Pinpoint the cell where the given text exists, returning its (x, y) midpoint coordinate. 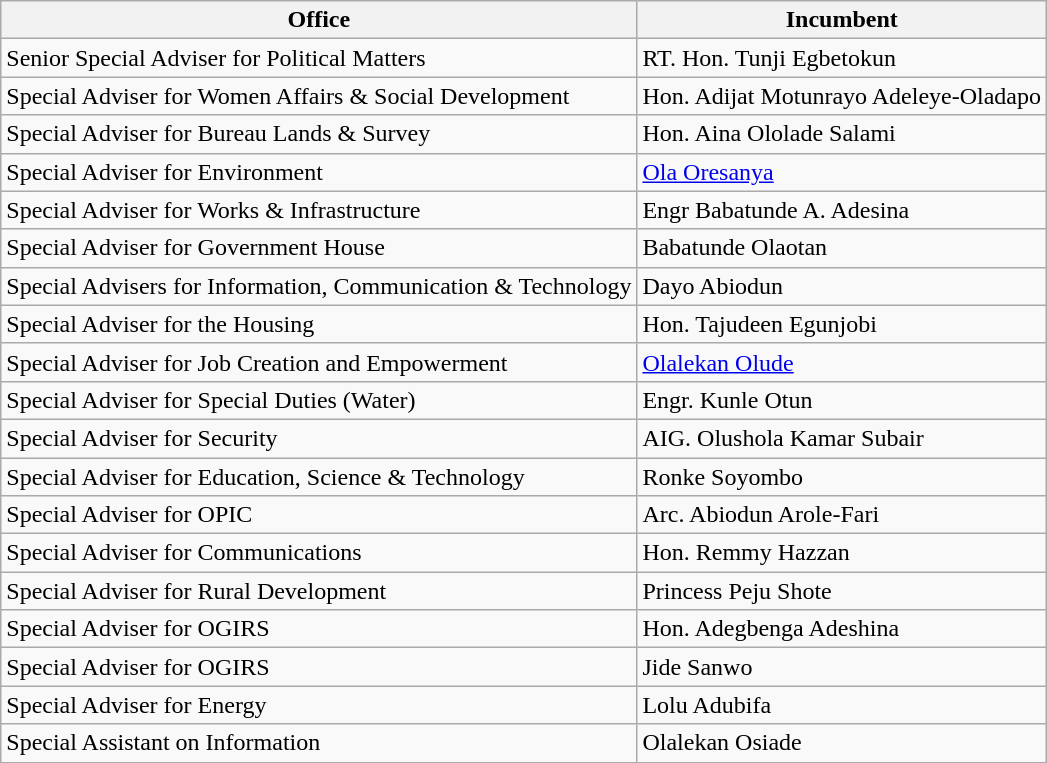
Hon. Remmy Hazzan (842, 553)
Jide Sanwo (842, 667)
Special Adviser for Special Duties (Water) (319, 400)
Special Adviser for Works & Infrastructure (319, 210)
Ola Oresanya (842, 172)
Senior Special Adviser for Political Matters (319, 58)
Lolu Adubifa (842, 705)
Special Adviser for Energy (319, 705)
Special Adviser for Government House (319, 248)
Princess Peju Shote (842, 591)
Olalekan Olude (842, 362)
Special Adviser for Security (319, 438)
Babatunde Olaotan (842, 248)
Incumbent (842, 20)
Olalekan Osiade (842, 743)
Hon. Adegbenga Adeshina (842, 629)
Special Adviser for Job Creation and Empowerment (319, 362)
RT. Hon. Tunji Egbetokun (842, 58)
Special Adviser for Communications (319, 553)
Special Advisers for Information, Communication & Technology (319, 286)
Special Adviser for Rural Development (319, 591)
Arc. Abiodun Arole-Fari (842, 515)
Engr Babatunde A. Adesina (842, 210)
Ronke Soyombo (842, 477)
Dayo Abiodun (842, 286)
Hon. Tajudeen Egunjobi (842, 324)
AIG. Olushola Kamar Subair (842, 438)
Special Adviser for OPIC (319, 515)
Special Adviser for Women Affairs & Social Development (319, 96)
Engr. Kunle Otun (842, 400)
Special Adviser for the Housing (319, 324)
Special Assistant on Information (319, 743)
Hon. Aina Ololade Salami (842, 134)
Office (319, 20)
Special Adviser for Environment (319, 172)
Special Adviser for Bureau Lands & Survey (319, 134)
Hon. Adijat Motunrayo Adeleye-Oladapo (842, 96)
Special Adviser for Education, Science & Technology (319, 477)
